Find where the given text appears and provide that cell's center as [x, y] coordinate. 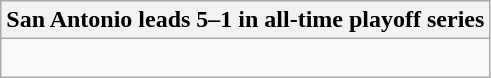
San Antonio leads 5–1 in all-time playoff series [246, 20]
